Pinpoint the cell where the given text exists, returning its (X, Y) midpoint coordinate. 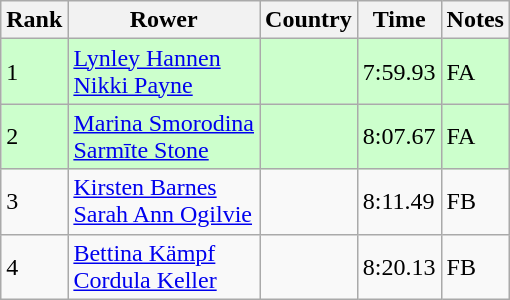
Rower (164, 20)
3 (34, 202)
Rank (34, 20)
Country (309, 20)
4 (34, 266)
Time (399, 20)
7:59.93 (399, 72)
Kirsten Barnes Sarah Ann Ogilvie (164, 202)
8:07.67 (399, 136)
Lynley HannenNikki Payne (164, 72)
Marina SmorodinaSarmīte Stone (164, 136)
2 (34, 136)
Notes (475, 20)
1 (34, 72)
8:11.49 (399, 202)
Bettina Kämpf Cordula Keller (164, 266)
8:20.13 (399, 266)
